Return [X, Y] of the center of cell containing provided text 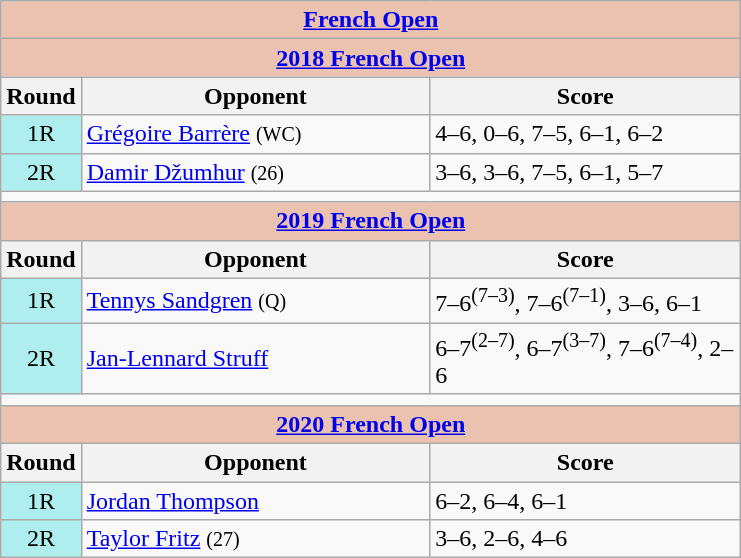
2019 French Open [371, 221]
Taylor Fritz (27) [256, 539]
7–6(7–3), 7–6(7–1), 3–6, 6–1 [586, 300]
2020 French Open [371, 424]
6–2, 6–4, 6–1 [586, 501]
2018 French Open [371, 58]
French Open [371, 20]
Damir Džumhur (26) [256, 172]
Jordan Thompson [256, 501]
3–6, 2–6, 4–6 [586, 539]
6–7(2–7), 6–7(3–7), 7–6(7–4), 2–6 [586, 359]
3–6, 3–6, 7–5, 6–1, 5–7 [586, 172]
4–6, 0–6, 7–5, 6–1, 6–2 [586, 134]
Jan-Lennard Struff [256, 359]
Tennys Sandgren (Q) [256, 300]
Grégoire Barrère (WC) [256, 134]
